Output the (x, y) coordinate of the center of the cell containing the given text.  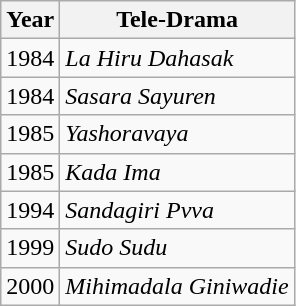
Sudo Sudu (177, 248)
Year (30, 20)
La Hiru Dahasak (177, 58)
1994 (30, 210)
Mihimadala Giniwadie (177, 286)
Yashoravaya (177, 134)
Sasara Sayuren (177, 96)
Kada Ima (177, 172)
Sandagiri Pvva (177, 210)
2000 (30, 286)
1999 (30, 248)
Tele-Drama (177, 20)
